Identify which cell holds the provided text, then report its (X, Y) central coordinate. 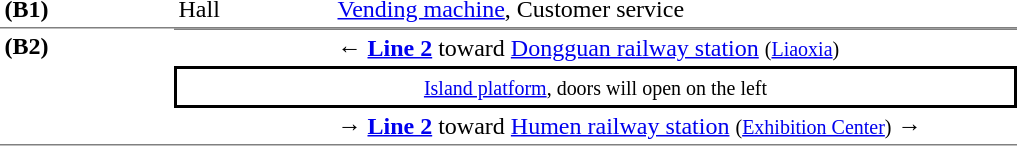
← Line 2 toward Dongguan railway station (Liaoxia) (675, 47)
Island platform, doors will open on the left (596, 87)
(B2) (87, 86)
→ Line 2 toward Humen railway station (Exhibition Center) → (675, 127)
